For the text-containing cell, return its midpoint in [x, y] coordinate format. 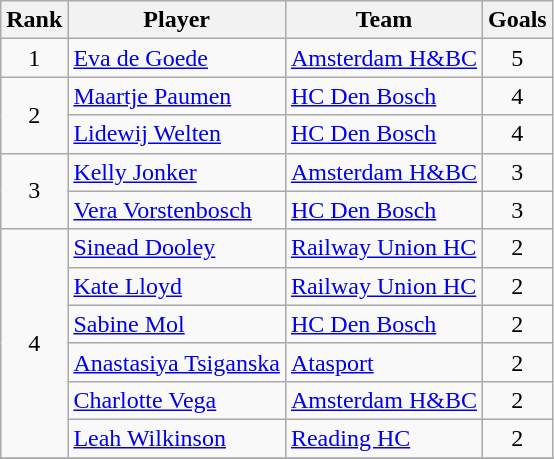
Player [177, 20]
Maartje Paumen [177, 96]
Charlotte Vega [177, 400]
Leah Wilkinson [177, 438]
Eva de Goede [177, 58]
1 [34, 58]
Sabine Mol [177, 324]
Kate Lloyd [177, 286]
Vera Vorstenbosch [177, 210]
5 [517, 58]
Atasport [384, 362]
Lidewij Welten [177, 134]
Reading HC [384, 438]
Anastasiya Tsiganska [177, 362]
Team [384, 20]
Sinead Dooley [177, 248]
Goals [517, 20]
Rank [34, 20]
Kelly Jonker [177, 172]
